Capture the cell that displays the provided text and extract its (X, Y) central coordinate. 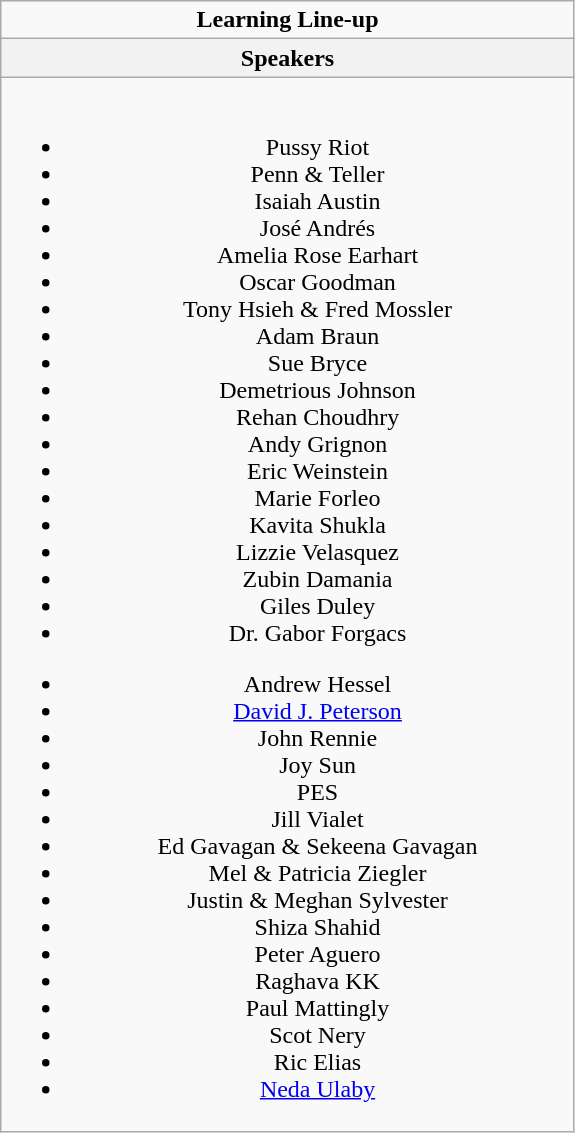
Learning Line-up (288, 20)
Speakers (288, 58)
